Provide the [x, y] coordinate of the cell's center where the given text is located.  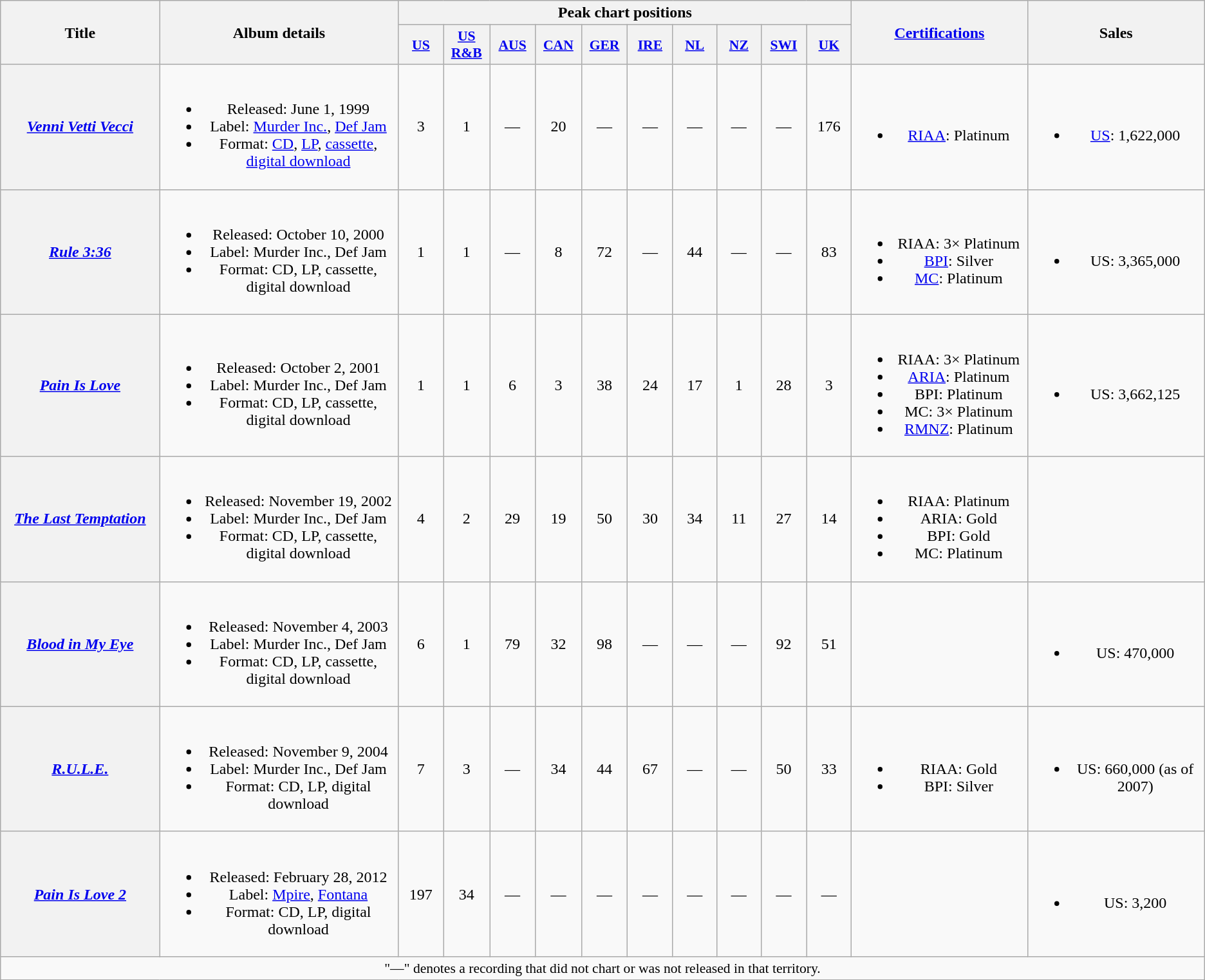
Peak chart positions [625, 13]
US [421, 45]
33 [829, 769]
11 [739, 519]
Rule 3:36 [80, 252]
RIAA: PlatinumARIA: GoldBPI: GoldMC: Platinum [940, 519]
AUS [512, 45]
NL [695, 45]
79 [512, 644]
Album details [279, 32]
CAN [559, 45]
51 [829, 644]
Released: November 19, 2002Label: Murder Inc., Def JamFormat: CD, LP, cassette, digital download [279, 519]
72 [604, 252]
US: 3,200 [1116, 894]
Released: October 2, 2001Label: Murder Inc., Def JamFormat: CD, LP, cassette, digital download [279, 385]
US: 1,622,000 [1116, 127]
Venni Vetti Vecci [80, 127]
US: 3,662,125 [1116, 385]
Released: June 1, 1999Label: Murder Inc., Def JamFormat: CD, LP, cassette, digital download [279, 127]
Blood in My Eye [80, 644]
67 [650, 769]
US: 3,365,000 [1116, 252]
US: 660,000 (as of 2007) [1116, 769]
The Last Temptation [80, 519]
176 [829, 127]
Released: November 9, 2004Label: Murder Inc., Def JamFormat: CD, LP, digital download [279, 769]
R.U.L.E. [80, 769]
Released: February 28, 2012Label: Mpire, FontanaFormat: CD, LP, digital download [279, 894]
Pain Is Love 2 [80, 894]
27 [784, 519]
Released: November 4, 2003Label: Murder Inc., Def JamFormat: CD, LP, cassette, digital download [279, 644]
83 [829, 252]
20 [559, 127]
19 [559, 519]
US: 470,000 [1116, 644]
2 [467, 519]
29 [512, 519]
197 [421, 894]
USR&B [467, 45]
98 [604, 644]
24 [650, 385]
NZ [739, 45]
SWI [784, 45]
32 [559, 644]
Title [80, 32]
UK [829, 45]
GER [604, 45]
"—" denotes a recording that did not chart or was not released in that territory. [602, 968]
RIAA: 3× PlatinumBPI: SilverMC: Platinum [940, 252]
30 [650, 519]
Certifications [940, 32]
RIAA: Platinum [940, 127]
RIAA: 3× PlatinumARIA: PlatinumBPI: PlatinumMC: 3× PlatinumRMNZ: Platinum [940, 385]
4 [421, 519]
Sales [1116, 32]
14 [829, 519]
8 [559, 252]
7 [421, 769]
RIAA: GoldBPI: Silver [940, 769]
28 [784, 385]
Pain Is Love [80, 385]
92 [784, 644]
17 [695, 385]
38 [604, 385]
IRE [650, 45]
Released: October 10, 2000Label: Murder Inc., Def JamFormat: CD, LP, cassette, digital download [279, 252]
